Detect which cell encompasses the target text, then output its (X, Y) center coordinate. 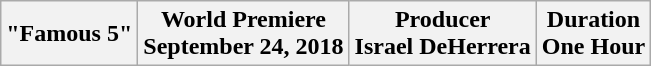
World PremiereSeptember 24, 2018 (244, 34)
"Famous 5" (70, 34)
ProducerIsrael DeHerrera (442, 34)
DurationOne Hour (593, 34)
